Find where the given text appears and provide that cell's center as [X, Y] coordinate. 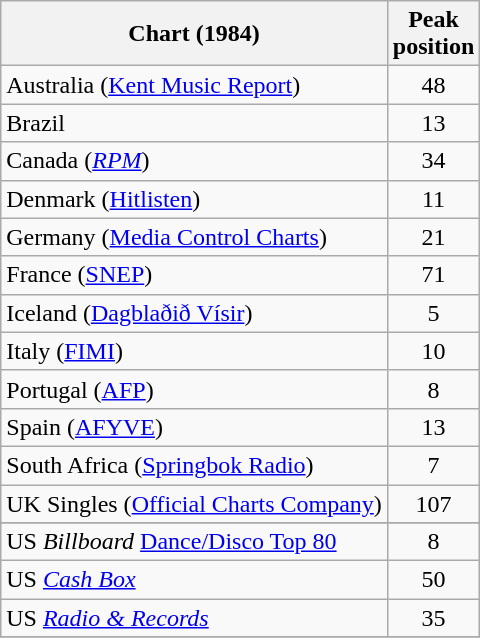
Peakposition [433, 34]
Spain (AFYVE) [194, 427]
US Radio & Records [194, 618]
Germany (Media Control Charts) [194, 237]
34 [433, 161]
Portugal (AFP) [194, 389]
107 [433, 503]
Canada (RPM) [194, 161]
Brazil [194, 123]
21 [433, 237]
48 [433, 85]
5 [433, 313]
71 [433, 275]
Chart (1984) [194, 34]
Denmark (Hitlisten) [194, 199]
10 [433, 351]
11 [433, 199]
US Billboard Dance/Disco Top 80 [194, 542]
South Africa (Springbok Radio) [194, 465]
50 [433, 580]
Iceland (Dagblaðið Vísir) [194, 313]
France (SNEP) [194, 275]
35 [433, 618]
Italy (FIMI) [194, 351]
US Cash Box [194, 580]
7 [433, 465]
UK Singles (Official Charts Company) [194, 503]
Australia (Kent Music Report) [194, 85]
